Extract the (x, y) coordinate from the center of the cell holding the provided text.  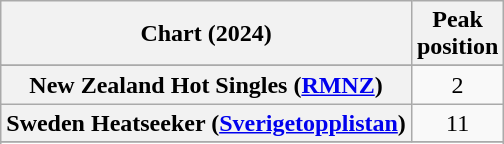
Chart (2024) (206, 34)
11 (457, 123)
Sweden Heatseeker (Sverigetopplistan) (206, 123)
New Zealand Hot Singles (RMNZ) (206, 85)
2 (457, 85)
Peakposition (457, 34)
